Detect which cell encompasses the target text, then output its [x, y] center coordinate. 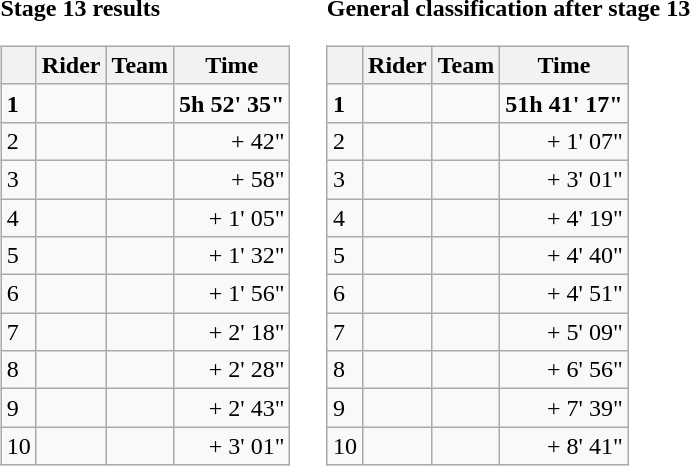
+ 2' 43" [232, 408]
+ 58" [232, 179]
+ 1' 56" [232, 294]
+ 4' 40" [564, 256]
+ 1' 05" [232, 217]
+ 6' 56" [564, 370]
+ 2' 28" [232, 370]
+ 2' 18" [232, 332]
+ 42" [232, 141]
+ 1' 32" [232, 256]
+ 4' 19" [564, 217]
51h 41' 17" [564, 103]
+ 1' 07" [564, 141]
+ 8' 41" [564, 446]
+ 7' 39" [564, 408]
5h 52' 35" [232, 103]
+ 4' 51" [564, 294]
+ 5' 09" [564, 332]
